From the cell containing the given text, extract its center point as (X, Y) coordinate. 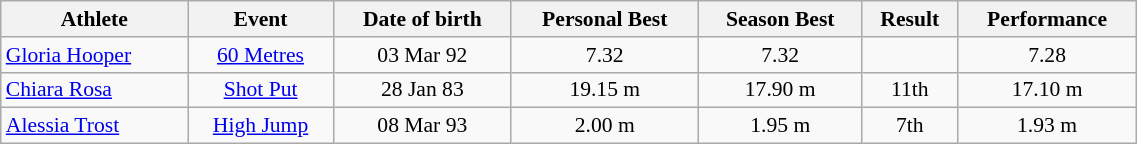
Personal Best (604, 19)
High Jump (261, 126)
Season Best (780, 19)
08 Mar 93 (422, 126)
1.93 m (1047, 126)
28 Jan 83 (422, 90)
17.90 m (780, 90)
19.15 m (604, 90)
17.10 m (1047, 90)
Alessia Trost (94, 126)
Chiara Rosa (94, 90)
Gloria Hooper (94, 55)
2.00 m (604, 126)
03 Mar 92 (422, 55)
60 Metres (261, 55)
Performance (1047, 19)
Date of birth (422, 19)
7th (910, 126)
Event (261, 19)
Athlete (94, 19)
Result (910, 19)
Shot Put (261, 90)
1.95 m (780, 126)
11th (910, 90)
7.28 (1047, 55)
